Return (X, Y) of the center of cell containing provided text 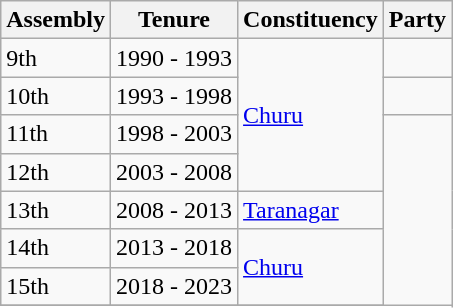
Assembly (56, 20)
12th (56, 172)
Constituency (311, 20)
1998 - 2003 (174, 134)
Taranagar (311, 210)
2013 - 2018 (174, 248)
2018 - 2023 (174, 286)
1993 - 1998 (174, 96)
11th (56, 134)
13th (56, 210)
Party (417, 20)
15th (56, 286)
1990 - 1993 (174, 58)
9th (56, 58)
2003 - 2008 (174, 172)
Tenure (174, 20)
2008 - 2013 (174, 210)
14th (56, 248)
10th (56, 96)
